Return (x, y) of the center of cell containing provided text 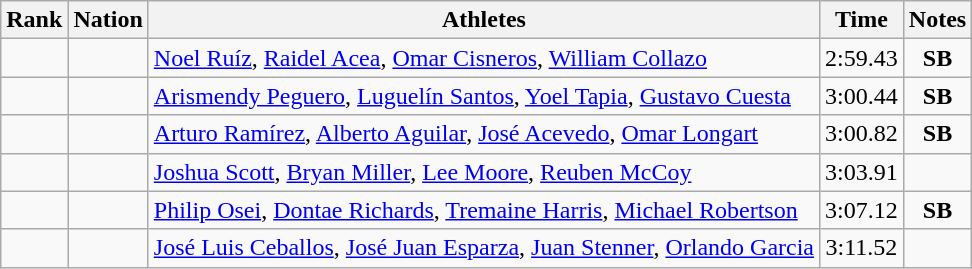
Rank (34, 20)
Athletes (484, 20)
2:59.43 (862, 58)
Arturo Ramírez, Alberto Aguilar, José Acevedo, Omar Longart (484, 134)
Noel Ruíz, Raidel Acea, Omar Cisneros, William Collazo (484, 58)
3:11.52 (862, 248)
Arismendy Peguero, Luguelín Santos, Yoel Tapia, Gustavo Cuesta (484, 96)
3:07.12 (862, 210)
Nation (108, 20)
3:03.91 (862, 172)
Philip Osei, Dontae Richards, Tremaine Harris, Michael Robertson (484, 210)
José Luis Ceballos, José Juan Esparza, Juan Stenner, Orlando Garcia (484, 248)
3:00.82 (862, 134)
Notes (937, 20)
Time (862, 20)
Joshua Scott, Bryan Miller, Lee Moore, Reuben McCoy (484, 172)
3:00.44 (862, 96)
